Locate the cell with the specified text and output its [x, y] center coordinate. 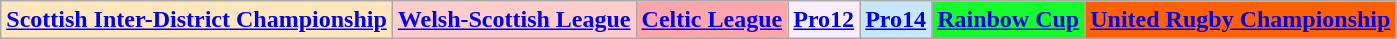
Pro12 [824, 20]
Rainbow Cup [1008, 20]
Scottish Inter-District Championship [197, 20]
United Rugby Championship [1240, 20]
Celtic League [712, 20]
Welsh-Scottish League [514, 20]
Pro14 [896, 20]
